Scan for the cell matching the given text and deliver its (x, y) coordinate at center. 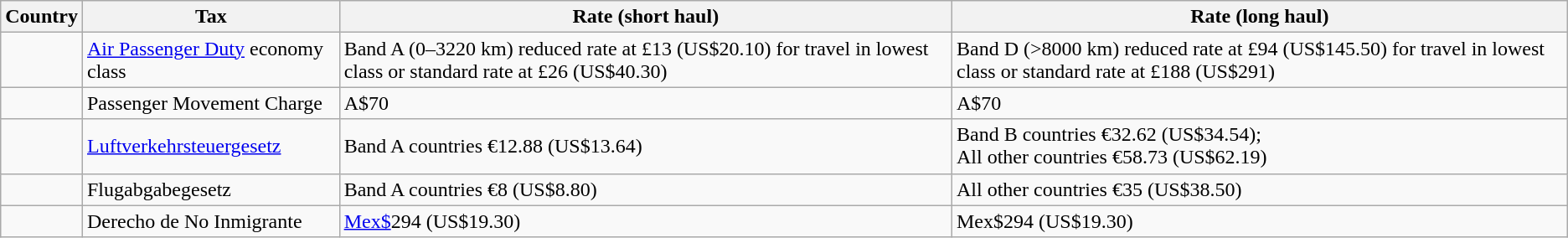
Band A countries €12.88 (US$13.64) (645, 146)
Country (42, 17)
Band B countries €32.62 (US$34.54); All other countries €58.73 (US$62.19) (1260, 146)
Air Passenger Duty economy class (211, 60)
Band A (0–3220 km) reduced rate at £13 (US$20.10) for travel in lowest class or standard rate at £26 (US$40.30) (645, 60)
Band A countries €8 (US$8.80) (645, 189)
Derecho de No Inmigrante (211, 221)
Rate (long haul) (1260, 17)
Rate (short haul) (645, 17)
Band D (>8000 km) reduced rate at £94 (US$145.50) for travel in lowest class or standard rate at £188 (US$291) (1260, 60)
Flugabgabegesetz (211, 189)
Passenger Movement Charge (211, 103)
Tax (211, 17)
Luftverkehrsteuergesetz (211, 146)
All other countries €35 (US$38.50) (1260, 189)
